Search for the cell housing the specified text and yield its (x, y) center coordinate. 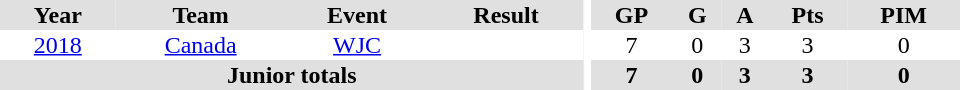
Team (201, 15)
PIM (904, 15)
A (745, 15)
2018 (58, 45)
Year (58, 15)
Pts (808, 15)
WJC (358, 45)
Canada (201, 45)
Result (506, 15)
Junior totals (292, 75)
G (698, 15)
Event (358, 15)
GP (631, 15)
